Provide the (X, Y) coordinate of the cell's center where the given text is located.  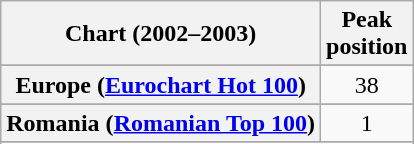
Europe (Eurochart Hot 100) (161, 85)
38 (367, 85)
Peakposition (367, 34)
1 (367, 123)
Romania (Romanian Top 100) (161, 123)
Chart (2002–2003) (161, 34)
